Scan for the cell matching the given text and deliver its (x, y) coordinate at center. 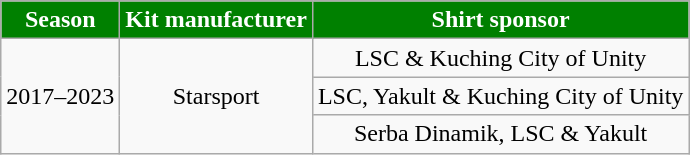
Shirt sponsor (500, 20)
Season (60, 20)
LSC, Yakult & Kuching City of Unity (500, 96)
LSC & Kuching City of Unity (500, 58)
2017–2023 (60, 96)
Serba Dinamik, LSC & Yakult (500, 134)
Kit manufacturer (216, 20)
Starsport (216, 96)
